For the text-containing cell, return its midpoint in [X, Y] coordinate format. 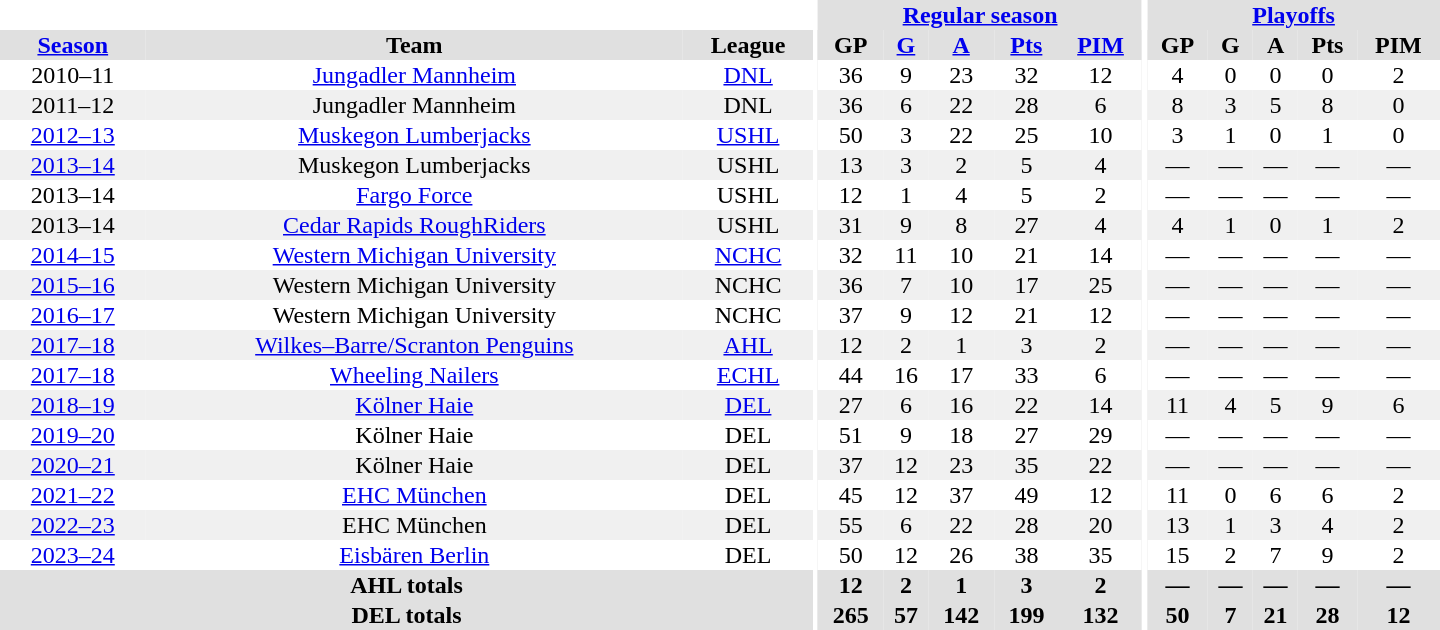
2010–11 [73, 75]
2015–16 [73, 285]
45 [850, 495]
Wheeling Nailers [415, 375]
AHL [748, 345]
Eisbären Berlin [415, 555]
Season [73, 45]
2016–17 [73, 315]
15 [1178, 555]
33 [1026, 375]
199 [1026, 615]
AHL totals [406, 585]
2019–20 [73, 435]
265 [850, 615]
Cedar Rapids RoughRiders [415, 225]
20 [1100, 525]
18 [960, 435]
2023–24 [73, 555]
57 [906, 615]
29 [1100, 435]
Fargo Force [415, 195]
51 [850, 435]
2018–19 [73, 405]
2012–13 [73, 135]
Playoffs [1294, 15]
142 [960, 615]
League [748, 45]
38 [1026, 555]
ECHL [748, 375]
2011–12 [73, 105]
Regular season [980, 15]
31 [850, 225]
132 [1100, 615]
2021–22 [73, 495]
49 [1026, 495]
Wilkes–Barre/Scranton Penguins [415, 345]
Team [415, 45]
DEL totals [406, 615]
2022–23 [73, 525]
2020–21 [73, 465]
55 [850, 525]
2014–15 [73, 255]
26 [960, 555]
44 [850, 375]
